Return the [X, Y] coordinate for the center point of the cell that contains the specified text.  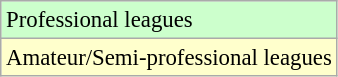
Amateur/Semi-professional leagues [169, 58]
Professional leagues [169, 20]
